Identify which cell holds the provided text, then report its (x, y) central coordinate. 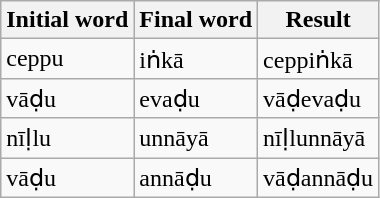
unnāyā (196, 138)
evaḍu (196, 98)
vāḍevaḍu (318, 98)
vāḍannāḍu (318, 178)
Final word (196, 20)
nīḷlunnāyā (318, 138)
Result (318, 20)
nīḷlu (68, 138)
iṅkā (196, 59)
ceppiṅkā (318, 59)
annāḍu (196, 178)
Initial word (68, 20)
ceppu (68, 59)
